Capture the cell that displays the provided text and extract its [X, Y] central coordinate. 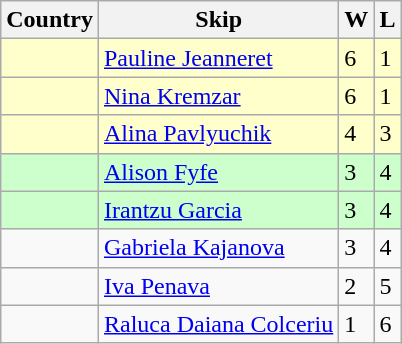
Skip [218, 20]
Raluca Daiana Colceriu [218, 324]
5 [388, 286]
Gabriela Kajanova [218, 248]
Iva Penava [218, 286]
Irantzu Garcia [218, 210]
L [388, 20]
Country [50, 20]
W [356, 20]
2 [356, 286]
Alison Fyfe [218, 172]
Alina Pavlyuchik [218, 134]
Pauline Jeanneret [218, 58]
Nina Kremzar [218, 96]
